Capture the cell that displays the provided text and extract its [x, y] central coordinate. 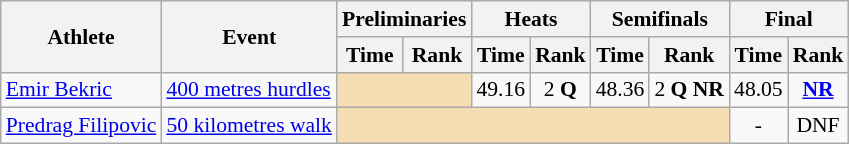
Semifinals [660, 19]
Athlete [82, 36]
Preliminaries [404, 19]
49.16 [500, 90]
48.36 [620, 90]
- [758, 126]
2 Q [560, 90]
DNF [818, 126]
NR [818, 90]
Event [249, 36]
Heats [530, 19]
48.05 [758, 90]
Emir Bekric [82, 90]
400 metres hurdles [249, 90]
Predrag Filipovic [82, 126]
Final [788, 19]
50 kilometres walk [249, 126]
2 Q NR [689, 90]
